For the text-containing cell, return its midpoint in [x, y] coordinate format. 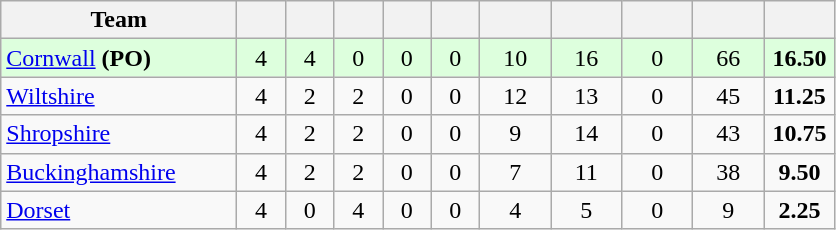
38 [728, 172]
16 [586, 58]
13 [586, 96]
7 [516, 172]
Shropshire [119, 134]
66 [728, 58]
Team [119, 20]
45 [728, 96]
16.50 [800, 58]
14 [586, 134]
43 [728, 134]
Wiltshire [119, 96]
11 [586, 172]
10 [516, 58]
Cornwall (PO) [119, 58]
10.75 [800, 134]
Dorset [119, 210]
12 [516, 96]
2.25 [800, 210]
9.50 [800, 172]
Buckinghamshire [119, 172]
5 [586, 210]
11.25 [800, 96]
